Detect which cell encompasses the target text, then output its (X, Y) center coordinate. 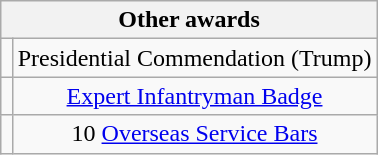
Presidential Commendation (Trump) (194, 58)
10 Overseas Service Bars (194, 134)
Other awards (189, 20)
Expert Infantryman Badge (194, 96)
